Provide the [X, Y] coordinate of the cell's center where the given text is located.  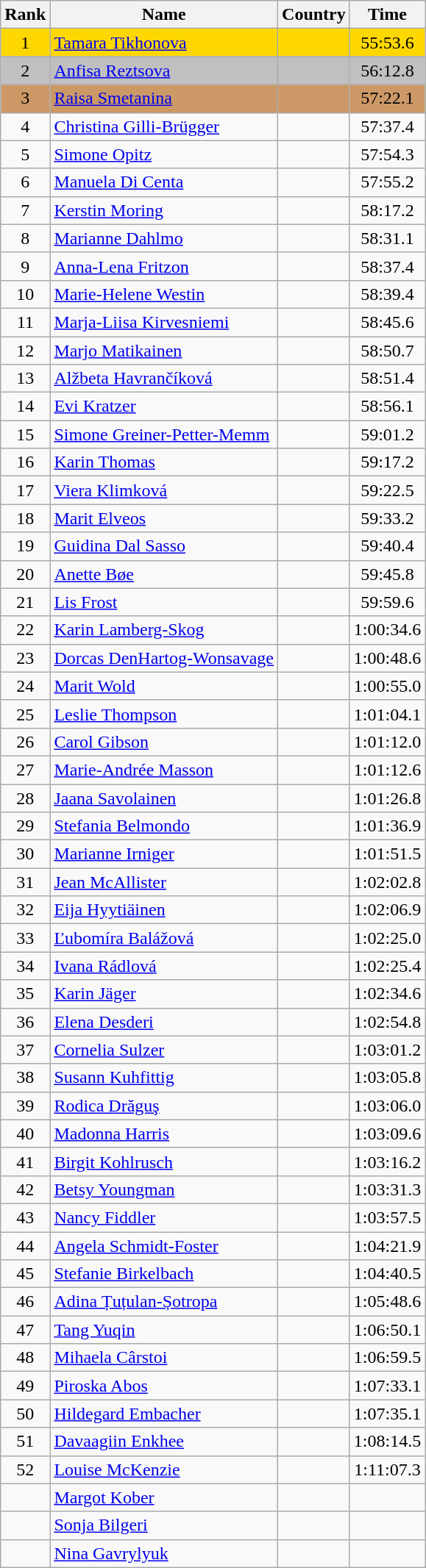
56:12.8 [387, 71]
Marie-Helene Westin [164, 294]
1:04:40.5 [387, 1274]
Ľubomíra Balážová [164, 938]
1:02:25.4 [387, 966]
Birgit Kohlrusch [164, 1161]
Guidina Dal Sasso [164, 546]
Leslie Thompson [164, 714]
1:06:50.1 [387, 1330]
18 [25, 518]
Jean McAllister [164, 882]
1:00:55.0 [387, 686]
1:02:06.9 [387, 910]
58:51.4 [387, 379]
Anette Bøe [164, 574]
9 [25, 266]
Manuela Di Centa [164, 182]
Stefanie Birkelbach [164, 1274]
57:54.3 [387, 154]
Davaagiin Enkhee [164, 1442]
Stefania Belmondo [164, 826]
13 [25, 379]
8 [25, 238]
58:31.1 [387, 238]
51 [25, 1442]
1:06:59.5 [387, 1358]
38 [25, 1078]
1:01:51.5 [387, 854]
26 [25, 742]
Marianne Dahlmo [164, 238]
59:45.8 [387, 574]
6 [25, 182]
Country [314, 15]
Karin Jäger [164, 994]
59:40.4 [387, 546]
Marjo Matikainen [164, 351]
1:05:48.6 [387, 1302]
Anna-Lena Fritzon [164, 266]
Viera Klimková [164, 490]
3 [25, 99]
35 [25, 994]
1:00:48.6 [387, 658]
1:01:26.8 [387, 798]
48 [25, 1358]
21 [25, 602]
Simone Greiner-Petter-Memm [164, 434]
Karin Thomas [164, 462]
Evi Kratzer [164, 407]
Kerstin Moring [164, 210]
1:00:34.6 [387, 630]
49 [25, 1386]
45 [25, 1274]
Christina Gilli-Brügger [164, 126]
1:03:01.2 [387, 1050]
2 [25, 71]
57:37.4 [387, 126]
25 [25, 714]
Tamara Tikhonova [164, 43]
Marit Elveos [164, 518]
Karin Lamberg-Skog [164, 630]
Tang Yuqin [164, 1330]
43 [25, 1217]
Elena Desderi [164, 1022]
Rank [25, 15]
34 [25, 966]
Angela Schmidt-Foster [164, 1246]
50 [25, 1414]
Louise McKenzie [164, 1469]
Susann Kuhfittig [164, 1078]
Simone Opitz [164, 154]
Raisa Smetanina [164, 99]
1:01:12.0 [387, 742]
Nancy Fiddler [164, 1217]
52 [25, 1469]
Carol Gibson [164, 742]
22 [25, 630]
40 [25, 1134]
Name [164, 15]
1:01:04.1 [387, 714]
57:22.1 [387, 99]
Alžbeta Havrančíková [164, 379]
Piroska Abos [164, 1386]
Marianne Irniger [164, 854]
Rodica Drăguş [164, 1106]
Time [387, 15]
58:37.4 [387, 266]
1:03:31.3 [387, 1189]
55:53.6 [387, 43]
1:02:34.6 [387, 994]
1:02:02.8 [387, 882]
58:45.6 [387, 322]
Marie-Andrée Masson [164, 770]
1:03:16.2 [387, 1161]
29 [25, 826]
Sonja Bilgeri [164, 1525]
1:04:21.9 [387, 1246]
5 [25, 154]
32 [25, 910]
47 [25, 1330]
58:50.7 [387, 351]
15 [25, 434]
4 [25, 126]
59:59.6 [387, 602]
16 [25, 462]
Anfisa Reztsova [164, 71]
23 [25, 658]
Margot Kober [164, 1497]
1:03:09.6 [387, 1134]
Cornelia Sulzer [164, 1050]
58:39.4 [387, 294]
58:56.1 [387, 407]
41 [25, 1161]
28 [25, 798]
37 [25, 1050]
Eija Hyytiäinen [164, 910]
46 [25, 1302]
14 [25, 407]
1:01:36.9 [387, 826]
1:08:14.5 [387, 1442]
58:17.2 [387, 210]
20 [25, 574]
1:03:57.5 [387, 1217]
33 [25, 938]
12 [25, 351]
Ivana Rádlová [164, 966]
30 [25, 854]
42 [25, 1189]
59:22.5 [387, 490]
44 [25, 1246]
Madonna Harris [164, 1134]
10 [25, 294]
1:07:33.1 [387, 1386]
Lis Frost [164, 602]
59:17.2 [387, 462]
1:02:25.0 [387, 938]
Marja-Liisa Kirvesniemi [164, 322]
Mihaela Cârstoi [164, 1358]
1:07:35.1 [387, 1414]
1:02:54.8 [387, 1022]
59:33.2 [387, 518]
Hildegard Embacher [164, 1414]
Marit Wold [164, 686]
1 [25, 43]
57:55.2 [387, 182]
Betsy Youngman [164, 1189]
1:03:05.8 [387, 1078]
1:11:07.3 [387, 1469]
Adina Țuțulan-Șotropa [164, 1302]
27 [25, 770]
59:01.2 [387, 434]
1:03:06.0 [387, 1106]
31 [25, 882]
1:01:12.6 [387, 770]
Dorcas DenHartog-Wonsavage [164, 658]
11 [25, 322]
19 [25, 546]
Nina Gavrylyuk [164, 1553]
17 [25, 490]
24 [25, 686]
36 [25, 1022]
39 [25, 1106]
Jaana Savolainen [164, 798]
7 [25, 210]
